Scan for the cell matching the given text and deliver its [X, Y] coordinate at center. 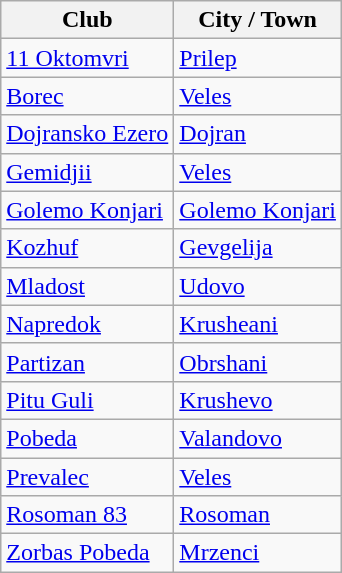
Prevalec [88, 477]
Rosoman [258, 515]
Dojransko Ezero [88, 134]
Pobeda [88, 438]
Mrzenci [258, 553]
City / Town [258, 20]
Borec [88, 96]
Mladost [88, 286]
Krusheani [258, 324]
Napredok [88, 324]
Zorbas Pobeda [88, 553]
Club [88, 20]
Valandovo [258, 438]
Udovo [258, 286]
Gemidjii [88, 172]
Krushevo [258, 400]
Pitu Guli [88, 400]
Rosoman 83 [88, 515]
Prilep [258, 58]
Gevgelija [258, 248]
Kozhuf [88, 248]
Obrshani [258, 362]
11 Oktomvri [88, 58]
Dojran [258, 134]
Partizan [88, 362]
